Find where the given text appears and provide that cell's center as (X, Y) coordinate. 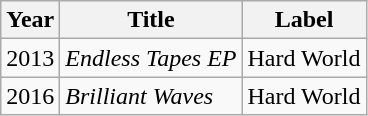
Label (304, 20)
2016 (30, 96)
Year (30, 20)
2013 (30, 58)
Endless Tapes EP (151, 58)
Title (151, 20)
Brilliant Waves (151, 96)
